Locate the cell with the specified text and output its (x, y) center coordinate. 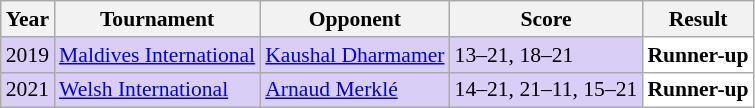
13–21, 18–21 (546, 55)
Opponent (354, 19)
2019 (28, 55)
Maldives International (157, 55)
Arnaud Merklé (354, 90)
Welsh International (157, 90)
Score (546, 19)
Year (28, 19)
Result (698, 19)
Kaushal Dharmamer (354, 55)
14–21, 21–11, 15–21 (546, 90)
2021 (28, 90)
Tournament (157, 19)
